For the text-containing cell, return its midpoint in [x, y] coordinate format. 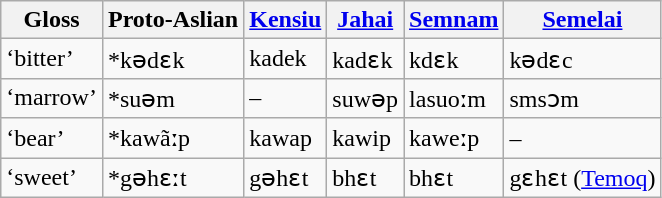
suwəp [366, 98]
*kawãːp [172, 138]
kawip [366, 138]
kədɛc [582, 59]
‘bear’ [52, 138]
‘bitter’ [52, 59]
Proto-Aslian [172, 20]
Semelai [582, 20]
kadɛk [366, 59]
gɛhɛt (Temoq) [582, 178]
lasuoːm [454, 98]
Jahai [366, 20]
*kədɛk [172, 59]
Kensiu [286, 20]
‘marrow’ [52, 98]
kadek [286, 59]
*gəhɛːt [172, 178]
kaweːp [454, 138]
kawap [286, 138]
Gloss [52, 20]
‘sweet’ [52, 178]
*suəm [172, 98]
Semnam [454, 20]
smsɔm [582, 98]
gəhɛt [286, 178]
kdɛk [454, 59]
